Detect which cell encompasses the target text, then output its [X, Y] center coordinate. 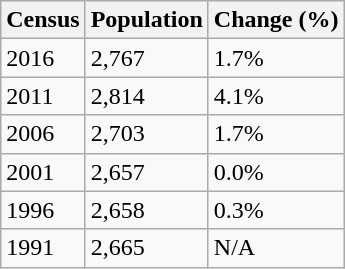
Census [43, 20]
N/A [276, 248]
0.3% [276, 210]
2,658 [146, 210]
4.1% [276, 96]
2,657 [146, 172]
1991 [43, 248]
2006 [43, 134]
2,814 [146, 96]
2016 [43, 58]
Change (%) [276, 20]
1996 [43, 210]
2,703 [146, 134]
0.0% [276, 172]
2001 [43, 172]
2,665 [146, 248]
2011 [43, 96]
Population [146, 20]
2,767 [146, 58]
